Identify which cell holds the provided text, then report its (x, y) central coordinate. 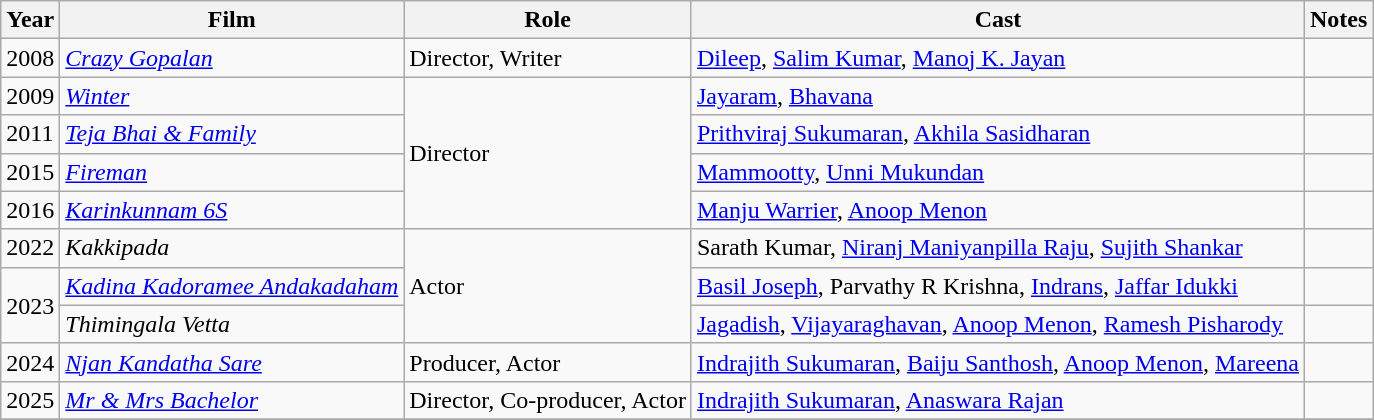
Mr & Mrs Bachelor (232, 400)
Njan Kandatha Sare (232, 362)
Kakkipada (232, 248)
Mammootty, Unni Mukundan (998, 172)
Producer, Actor (548, 362)
2023 (30, 305)
Role (548, 20)
Indrajith Sukumaran, Baiju Santhosh, Anoop Menon, Mareena (998, 362)
2008 (30, 58)
Manju Warrier, Anoop Menon (998, 210)
Year (30, 20)
Dileep, Salim Kumar, Manoj K. Jayan (998, 58)
Winter (232, 96)
Karinkunnam 6S (232, 210)
Indrajith Sukumaran, Anaswara Rajan (998, 400)
Fireman (232, 172)
Director, Co-producer, Actor (548, 400)
2016 (30, 210)
Director, Writer (548, 58)
Director (548, 153)
Basil Joseph, Parvathy R Krishna, Indrans, Jaffar Idukki (998, 286)
Film (232, 20)
Cast (998, 20)
2011 (30, 134)
Teja Bhai & Family (232, 134)
Jagadish, Vijayaraghavan, Anoop Menon, Ramesh Pisharody (998, 324)
2025 (30, 400)
2022 (30, 248)
Thimingala Vetta (232, 324)
2024 (30, 362)
Prithviraj Sukumaran, Akhila Sasidharan (998, 134)
Kadina Kadoramee Andakadaham (232, 286)
Sarath Kumar, Niranj Maniyanpilla Raju, Sujith Shankar (998, 248)
Actor (548, 286)
2015 (30, 172)
Jayaram, Bhavana (998, 96)
2009 (30, 96)
Notes (1338, 20)
Crazy Gopalan (232, 58)
